Find where the given text appears and provide that cell's center as [x, y] coordinate. 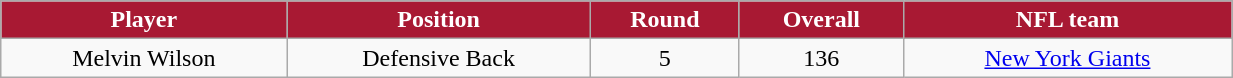
Player [144, 20]
5 [664, 58]
Overall [821, 20]
Position [438, 20]
New York Giants [1067, 58]
NFL team [1067, 20]
Defensive Back [438, 58]
136 [821, 58]
Melvin Wilson [144, 58]
Round [664, 20]
